Locate the cell with the specified text and output its (x, y) center coordinate. 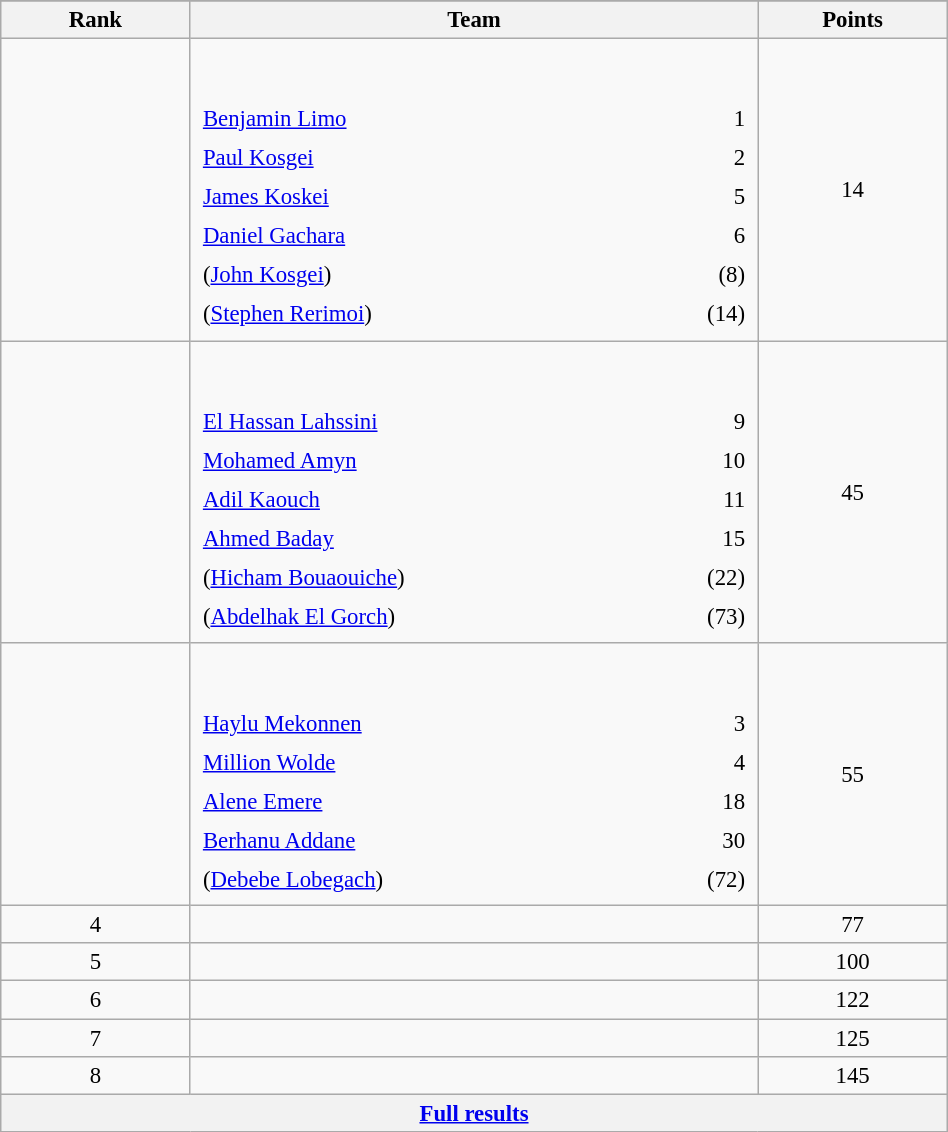
Benjamin Limo (415, 119)
Haylu Mekonnen 3 Million Wolde 4 Alene Emere 18 Berhanu Addane 30 (Debebe Lobegach) (72) (474, 774)
55 (852, 774)
122 (852, 1000)
2 (692, 158)
30 (694, 840)
(8) (692, 275)
El Hassan Lahssini (422, 421)
Benjamin Limo 1 Paul Kosgei 2 James Koskei 5 Daniel Gachara 6 (John Kosgei) (8) (Stephen Rerimoi) (14) (474, 190)
Haylu Mekonnen (418, 723)
(73) (700, 616)
Berhanu Addane (418, 840)
Alene Emere (418, 801)
(Hicham Bouaouiche) (422, 577)
18 (694, 801)
145 (852, 1075)
15 (700, 538)
Ahmed Baday (422, 538)
14 (852, 190)
Mohamed Amyn (422, 460)
8 (96, 1075)
1 (692, 119)
James Koskei (415, 197)
9 (700, 421)
El Hassan Lahssini 9 Mohamed Amyn 10 Adil Kaouch 11 Ahmed Baday 15 (Hicham Bouaouiche) (22) (Abdelhak El Gorch) (73) (474, 492)
77 (852, 925)
(72) (694, 880)
125 (852, 1038)
45 (852, 492)
Adil Kaouch (422, 499)
(Debebe Lobegach) (418, 880)
Daniel Gachara (415, 236)
(14) (692, 314)
10 (700, 460)
3 (694, 723)
(Stephen Rerimoi) (415, 314)
Full results (474, 1113)
(22) (700, 577)
Points (852, 20)
11 (700, 499)
7 (96, 1038)
(John Kosgei) (415, 275)
Rank (96, 20)
(Abdelhak El Gorch) (422, 616)
Paul Kosgei (415, 158)
100 (852, 963)
Team (474, 20)
Million Wolde (418, 762)
